Search for the cell housing the specified text and yield its (x, y) center coordinate. 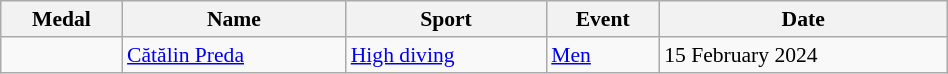
Event (602, 19)
Medal (62, 19)
Date (803, 19)
High diving (446, 55)
Sport (446, 19)
Men (602, 55)
Name (234, 19)
Cătălin Preda (234, 55)
15 February 2024 (803, 55)
